Capture the cell that displays the provided text and extract its (x, y) central coordinate. 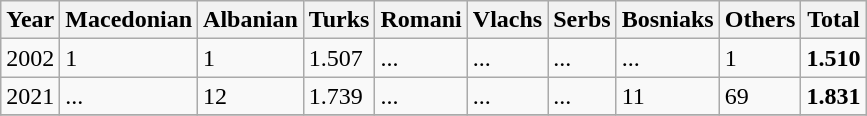
2021 (30, 96)
Bosniaks (668, 20)
1.831 (834, 96)
12 (251, 96)
1.739 (339, 96)
Total (834, 20)
1.510 (834, 58)
Macedonian (129, 20)
2002 (30, 58)
Romani (421, 20)
Turks (339, 20)
Others (760, 20)
1.507 (339, 58)
11 (668, 96)
Year (30, 20)
Vlachs (507, 20)
Serbs (582, 20)
69 (760, 96)
Albanian (251, 20)
